From the cell containing the given text, extract its center point as (X, Y) coordinate. 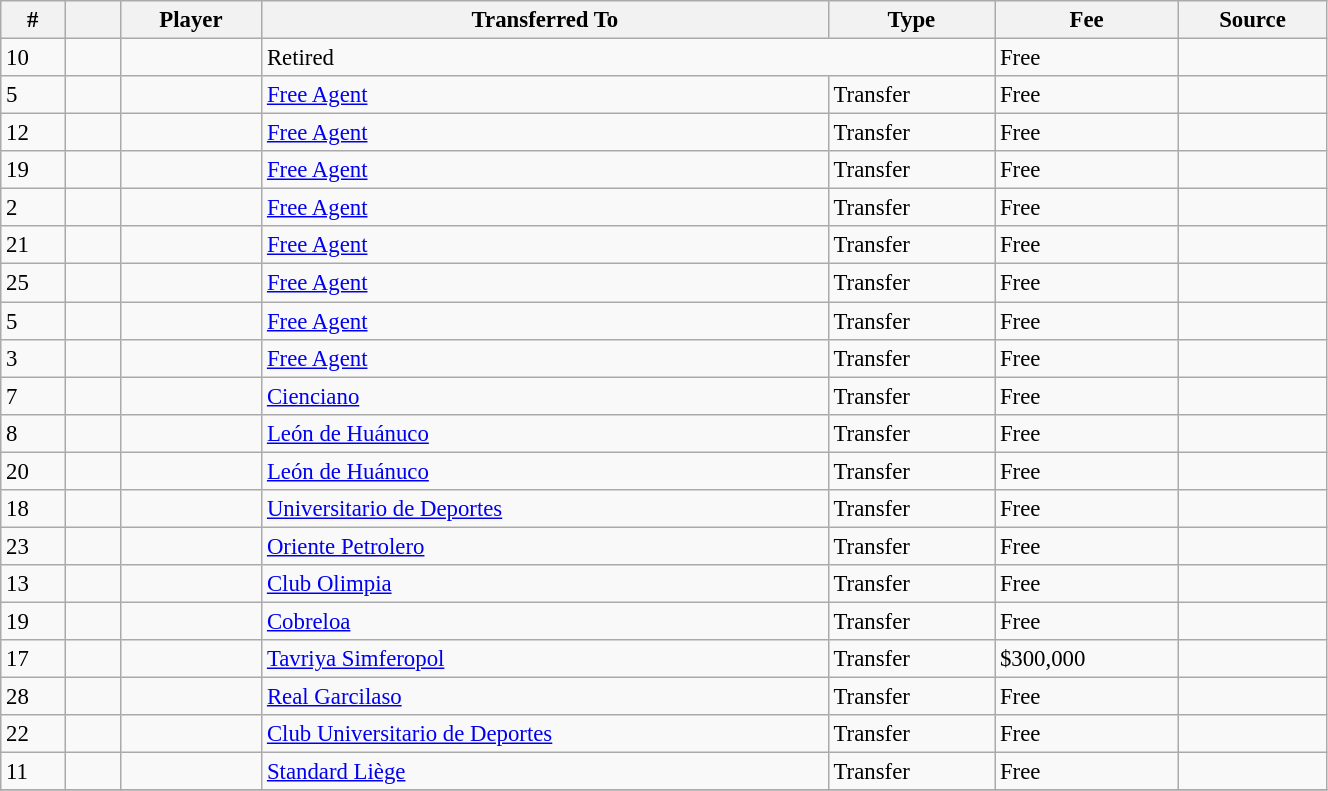
23 (33, 546)
Oriente Petrolero (546, 546)
Standard Liège (546, 772)
12 (33, 133)
8 (33, 433)
2 (33, 208)
Club Olimpia (546, 584)
Transferred To (546, 20)
# (33, 20)
Cienciano (546, 396)
28 (33, 697)
20 (33, 471)
$300,000 (1087, 659)
Universitario de Deportes (546, 509)
11 (33, 772)
Retired (628, 58)
13 (33, 584)
25 (33, 283)
Player (190, 20)
Club Universitario de Deportes (546, 734)
21 (33, 245)
17 (33, 659)
Tavriya Simferopol (546, 659)
Cobreloa (546, 621)
Type (911, 20)
3 (33, 358)
Real Garcilaso (546, 697)
10 (33, 58)
Fee (1087, 20)
22 (33, 734)
Source (1252, 20)
18 (33, 509)
7 (33, 396)
